Return the (x, y) coordinate for the center point of the cell that contains the specified text.  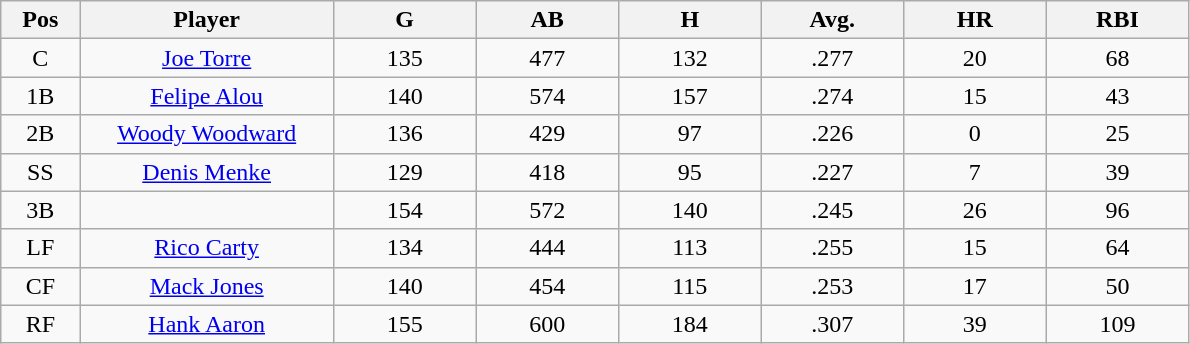
600 (548, 324)
H (690, 20)
Denis Menke (206, 172)
25 (1118, 134)
.274 (832, 96)
444 (548, 248)
68 (1118, 58)
2B (40, 134)
97 (690, 134)
LF (40, 248)
.307 (832, 324)
96 (1118, 210)
43 (1118, 96)
Woody Woodward (206, 134)
0 (976, 134)
RBI (1118, 20)
574 (548, 96)
132 (690, 58)
454 (548, 286)
418 (548, 172)
155 (404, 324)
Felipe Alou (206, 96)
CF (40, 286)
20 (976, 58)
109 (1118, 324)
64 (1118, 248)
HR (976, 20)
SS (40, 172)
115 (690, 286)
.227 (832, 172)
.255 (832, 248)
134 (404, 248)
26 (976, 210)
136 (404, 134)
184 (690, 324)
Pos (40, 20)
113 (690, 248)
157 (690, 96)
3B (40, 210)
AB (548, 20)
Mack Jones (206, 286)
.277 (832, 58)
135 (404, 58)
154 (404, 210)
C (40, 58)
7 (976, 172)
572 (548, 210)
Rico Carty (206, 248)
Hank Aaron (206, 324)
50 (1118, 286)
95 (690, 172)
Joe Torre (206, 58)
Player (206, 20)
RF (40, 324)
Avg. (832, 20)
477 (548, 58)
1B (40, 96)
429 (548, 134)
.226 (832, 134)
.253 (832, 286)
129 (404, 172)
.245 (832, 210)
G (404, 20)
17 (976, 286)
